From the cell containing the given text, extract its center point as [x, y] coordinate. 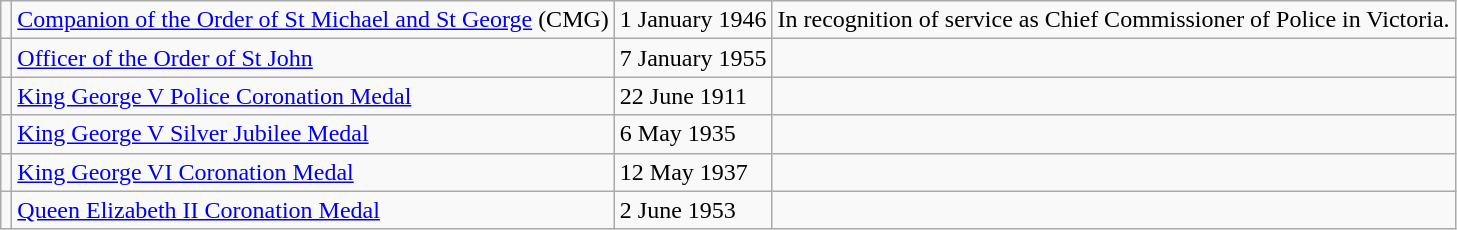
12 May 1937 [693, 172]
King George V Police Coronation Medal [314, 96]
6 May 1935 [693, 134]
Officer of the Order of St John [314, 58]
1 January 1946 [693, 20]
2 June 1953 [693, 210]
King George VI Coronation Medal [314, 172]
7 January 1955 [693, 58]
Companion of the Order of St Michael and St George (CMG) [314, 20]
In recognition of service as Chief Commissioner of Police in Victoria. [1114, 20]
22 June 1911 [693, 96]
King George V Silver Jubilee Medal [314, 134]
Queen Elizabeth II Coronation Medal [314, 210]
